Return the [X, Y] coordinate for the center point of the cell that contains the specified text.  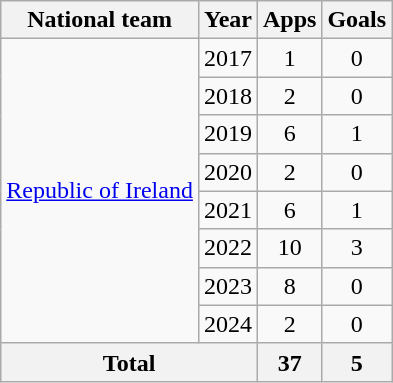
Total [130, 362]
10 [289, 248]
Republic of Ireland [100, 191]
2022 [228, 248]
3 [357, 248]
2020 [228, 172]
2023 [228, 286]
2024 [228, 324]
2019 [228, 134]
Apps [289, 20]
8 [289, 286]
2017 [228, 58]
Year [228, 20]
National team [100, 20]
37 [289, 362]
2021 [228, 210]
2018 [228, 96]
Goals [357, 20]
5 [357, 362]
